Capture the cell that displays the provided text and extract its [X, Y] central coordinate. 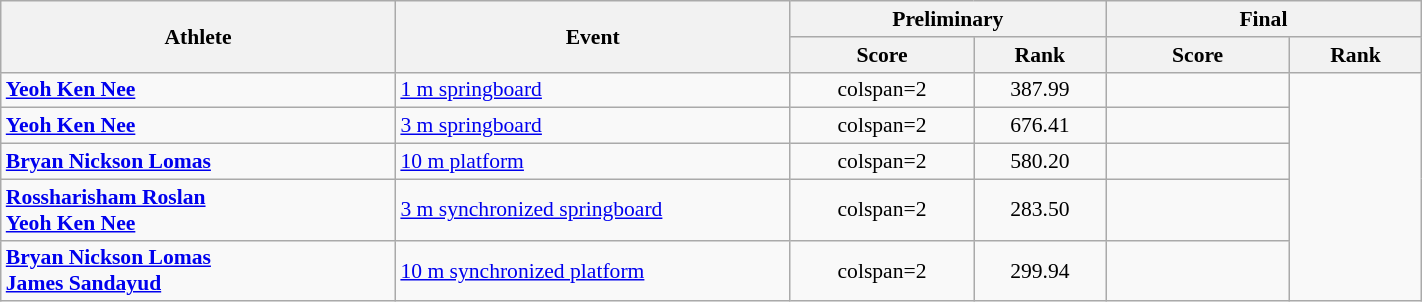
Athlete [198, 36]
Final [1264, 19]
283.50 [1040, 210]
299.94 [1040, 270]
3 m springboard [592, 126]
Bryan Nickson LomasJames Sandayud [198, 270]
387.99 [1040, 90]
3 m synchronized springboard [592, 210]
Bryan Nickson Lomas [198, 162]
Rossharisham RoslanYeoh Ken Nee [198, 210]
Event [592, 36]
10 m platform [592, 162]
1 m springboard [592, 90]
580.20 [1040, 162]
Preliminary [948, 19]
10 m synchronized platform [592, 270]
676.41 [1040, 126]
